Determine the (x, y) coordinate at the center of the cell enclosing the given text.  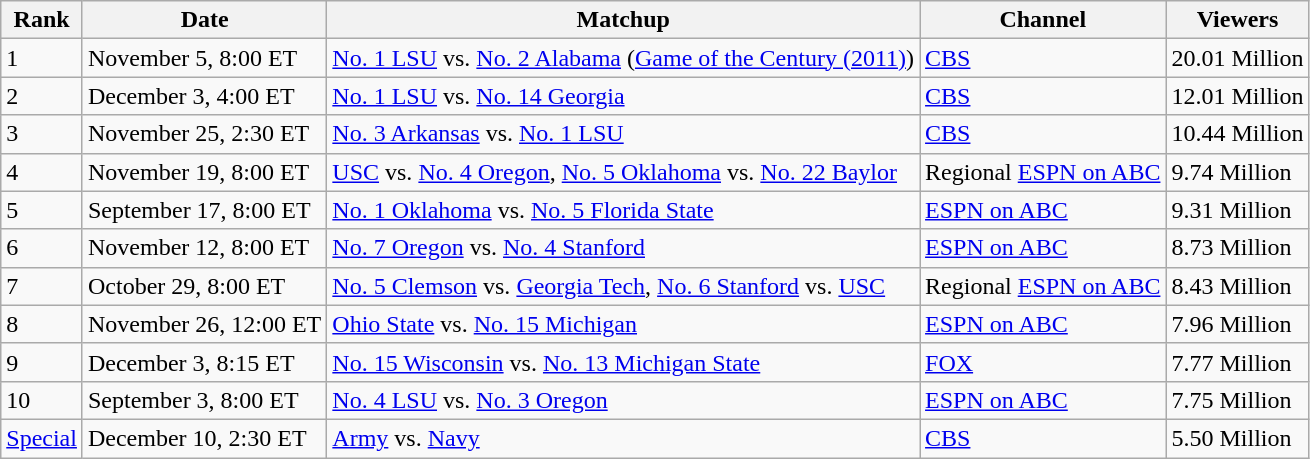
November 12, 8:00 ET (204, 248)
12.01 Million (1238, 96)
No. 5 Clemson vs. Georgia Tech, No. 6 Stanford vs. USC (624, 286)
December 3, 8:15 ET (204, 362)
No. 3 Arkansas vs. No. 1 LSU (624, 134)
Viewers (1238, 20)
8 (42, 324)
Special (42, 438)
USC vs. No. 4 Oregon, No. 5 Oklahoma vs. No. 22 Baylor (624, 172)
November 19, 8:00 ET (204, 172)
No. 7 Oregon vs. No. 4 Stanford (624, 248)
September 17, 8:00 ET (204, 210)
December 10, 2:30 ET (204, 438)
3 (42, 134)
FOX (1043, 362)
2 (42, 96)
9 (42, 362)
No. 4 LSU vs. No. 3 Oregon (624, 400)
Rank (42, 20)
9.31 Million (1238, 210)
1 (42, 58)
Date (204, 20)
9.74 Million (1238, 172)
10 (42, 400)
7.96 Million (1238, 324)
November 25, 2:30 ET (204, 134)
5 (42, 210)
Channel (1043, 20)
7 (42, 286)
7.75 Million (1238, 400)
4 (42, 172)
No. 1 Oklahoma vs. No. 5 Florida State (624, 210)
5.50 Million (1238, 438)
No. 15 Wisconsin vs. No. 13 Michigan State (624, 362)
December 3, 4:00 ET (204, 96)
10.44 Million (1238, 134)
8.43 Million (1238, 286)
November 26, 12:00 ET (204, 324)
Matchup (624, 20)
20.01 Million (1238, 58)
No. 1 LSU vs. No. 2 Alabama (Game of the Century (2011)) (624, 58)
November 5, 8:00 ET (204, 58)
8.73 Million (1238, 248)
September 3, 8:00 ET (204, 400)
No. 1 LSU vs. No. 14 Georgia (624, 96)
Ohio State vs. No. 15 Michigan (624, 324)
Army vs. Navy (624, 438)
7.77 Million (1238, 362)
6 (42, 248)
October 29, 8:00 ET (204, 286)
